Locate the cell with the specified text and output its (X, Y) center coordinate. 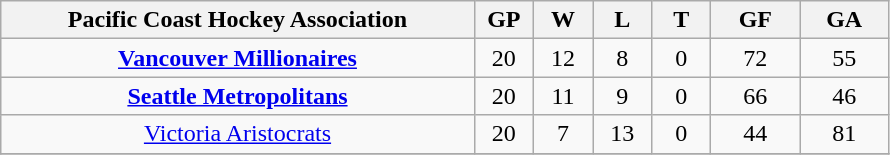
72 (756, 58)
T (682, 20)
66 (756, 96)
7 (562, 134)
11 (562, 96)
81 (844, 134)
Victoria Aristocrats (238, 134)
Pacific Coast Hockey Association (238, 20)
Seattle Metropolitans (238, 96)
GA (844, 20)
44 (756, 134)
W (562, 20)
L (622, 20)
46 (844, 96)
8 (622, 58)
12 (562, 58)
GP (504, 20)
9 (622, 96)
GF (756, 20)
13 (622, 134)
55 (844, 58)
Vancouver Millionaires (238, 58)
